Pinpoint the cell where the given text exists, returning its [x, y] midpoint coordinate. 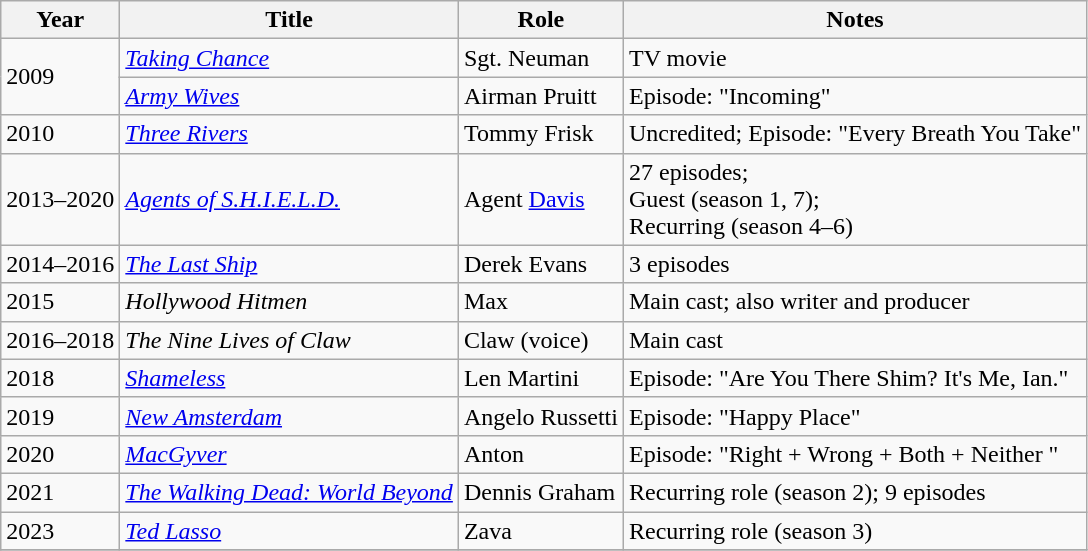
27 episodes; Guest (season 1, 7); Recurring (season 4–6) [854, 199]
Episode: "Are You There Shim? It's Me, Ian." [854, 378]
2014–2016 [60, 264]
Three Rivers [290, 134]
Angelo Russetti [540, 416]
Zava [540, 531]
Recurring role (season 2); 9 episodes [854, 492]
Year [60, 20]
Dennis Graham [540, 492]
2019 [60, 416]
New Amsterdam [290, 416]
Ted Lasso [290, 531]
Derek Evans [540, 264]
2020 [60, 454]
Shameless [290, 378]
Uncredited; Episode: "Every Breath You Take" [854, 134]
3 episodes [854, 264]
Title [290, 20]
Tommy Frisk [540, 134]
Max [540, 302]
The Nine Lives of Claw [290, 340]
Recurring role (season 3) [854, 531]
MacGyver [290, 454]
Sgt. Neuman [540, 58]
The Last Ship [290, 264]
2021 [60, 492]
2010 [60, 134]
Notes [854, 20]
2023 [60, 531]
Claw (voice) [540, 340]
Len Martini [540, 378]
Episode: "Happy Place" [854, 416]
The Walking Dead: World Beyond [290, 492]
Episode: "Incoming" [854, 96]
2016–2018 [60, 340]
2018 [60, 378]
Episode: "Right + Wrong + Both + Neither " [854, 454]
2013–2020 [60, 199]
Main cast; also writer and producer [854, 302]
Airman Pruitt [540, 96]
Agent Davis [540, 199]
Taking Chance [290, 58]
2015 [60, 302]
Agents of S.H.I.E.L.D. [290, 199]
Anton [540, 454]
Main cast [854, 340]
2009 [60, 77]
Army Wives [290, 96]
Role [540, 20]
TV movie [854, 58]
Hollywood Hitmen [290, 302]
